Provide the [X, Y] coordinate of the cell's center where the given text is located.  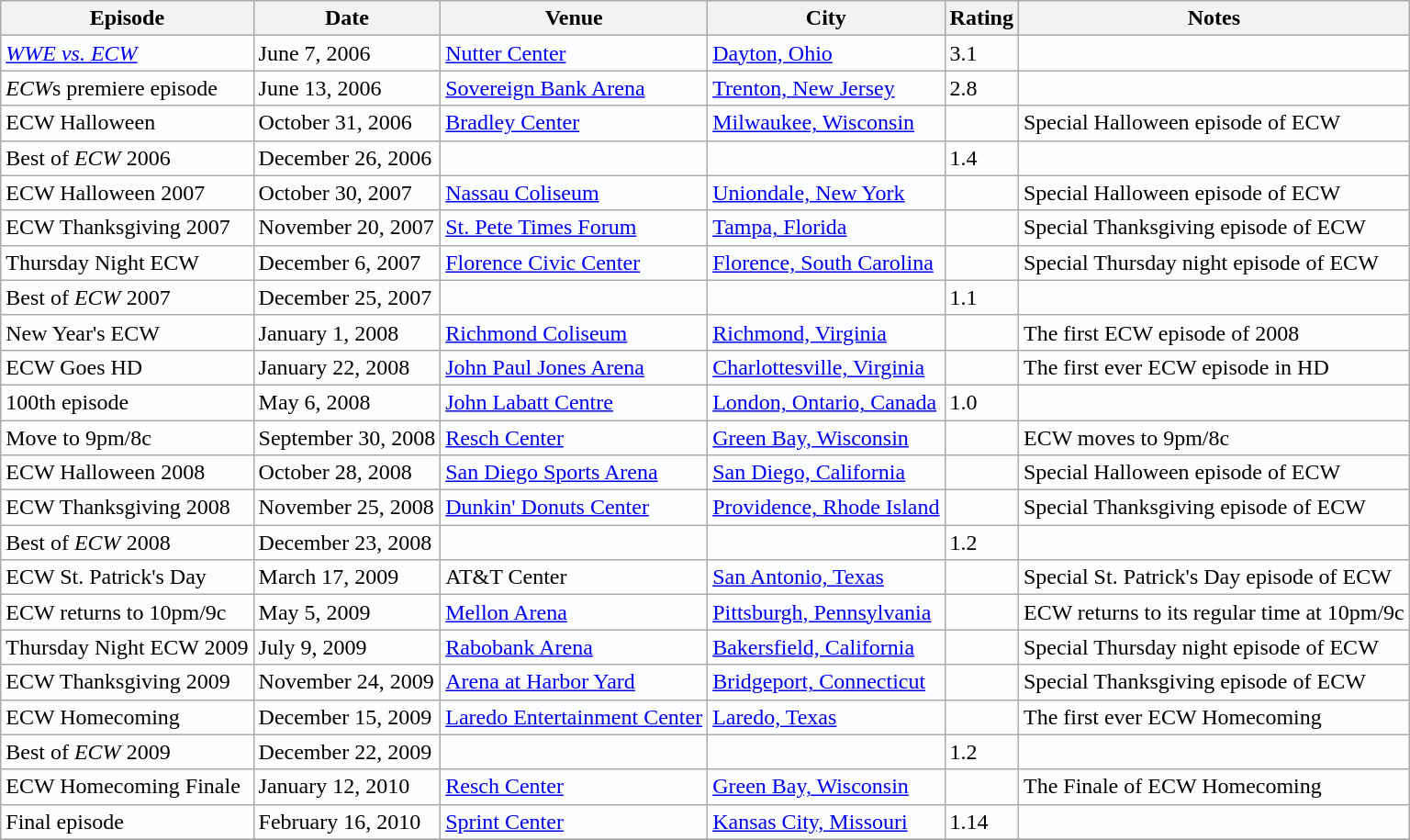
February 16, 2010 [347, 822]
The first ECW episode of 2008 [1214, 332]
Tampa, Florida [826, 228]
Richmond Coliseum [575, 332]
Dayton, Ohio [826, 53]
Sprint Center [575, 822]
Providence, Rhode Island [826, 508]
2.8 [981, 88]
Best of ECW 2007 [127, 297]
ECW Halloween 2007 [127, 193]
ECW Halloween 2008 [127, 473]
Bradley Center [575, 123]
ECW Thanksgiving 2009 [127, 682]
ECW St. Patrick's Day [127, 577]
ECW returns to its regular time at 10pm/9c [1214, 612]
December 15, 2009 [347, 717]
Sovereign Bank Arena [575, 88]
Mellon Arena [575, 612]
Thursday Night ECW [127, 263]
1.4 [981, 158]
December 23, 2008 [347, 543]
ECW returns to 10pm/9c [127, 612]
3.1 [981, 53]
Best of ECW 2008 [127, 543]
November 24, 2009 [347, 682]
Milwaukee, Wisconsin [826, 123]
John Paul Jones Arena [575, 367]
January 22, 2008 [347, 367]
December 26, 2006 [347, 158]
WWE vs. ECW [127, 53]
Rating [981, 18]
Laredo, Texas [826, 717]
ECW Homecoming [127, 717]
ECW Halloween [127, 123]
100th episode [127, 402]
1.0 [981, 402]
ECW Homecoming Finale [127, 787]
October 30, 2007 [347, 193]
Date [347, 18]
January 12, 2010 [347, 787]
Move to 9pm/8c [127, 438]
Florence Civic Center [575, 263]
Bridgeport, Connecticut [826, 682]
Best of ECW 2009 [127, 752]
Notes [1214, 18]
City [826, 18]
ECW Goes HD [127, 367]
October 31, 2006 [347, 123]
ECWs premiere episode [127, 88]
San Diego, California [826, 473]
Florence, South Carolina [826, 263]
1.1 [981, 297]
Nutter Center [575, 53]
June 7, 2006 [347, 53]
The first ever ECW episode in HD [1214, 367]
New Year's ECW [127, 332]
Nassau Coliseum [575, 193]
St. Pete Times Forum [575, 228]
Final episode [127, 822]
May 6, 2008 [347, 402]
Special St. Patrick's Day episode of ECW [1214, 577]
The first ever ECW Homecoming [1214, 717]
San Diego Sports Arena [575, 473]
Best of ECW 2006 [127, 158]
San Antonio, Texas [826, 577]
1.14 [981, 822]
The Finale of ECW Homecoming [1214, 787]
Dunkin' Donuts Center [575, 508]
March 17, 2009 [347, 577]
Thursday Night ECW 2009 [127, 647]
Rabobank Arena [575, 647]
Trenton, New Jersey [826, 88]
December 6, 2007 [347, 263]
Venue [575, 18]
Arena at Harbor Yard [575, 682]
Bakersfield, California [826, 647]
December 25, 2007 [347, 297]
November 25, 2008 [347, 508]
Laredo Entertainment Center [575, 717]
London, Ontario, Canada [826, 402]
ECW moves to 9pm/8c [1214, 438]
January 1, 2008 [347, 332]
Richmond, Virginia [826, 332]
May 5, 2009 [347, 612]
ECW Thanksgiving 2008 [127, 508]
September 30, 2008 [347, 438]
November 20, 2007 [347, 228]
Episode [127, 18]
Charlottesville, Virginia [826, 367]
AT&T Center [575, 577]
Uniondale, New York [826, 193]
July 9, 2009 [347, 647]
Pittsburgh, Pennsylvania [826, 612]
December 22, 2009 [347, 752]
John Labatt Centre [575, 402]
ECW Thanksgiving 2007 [127, 228]
October 28, 2008 [347, 473]
June 13, 2006 [347, 88]
Kansas City, Missouri [826, 822]
